Find where the given text appears and provide that cell's center as (x, y) coordinate. 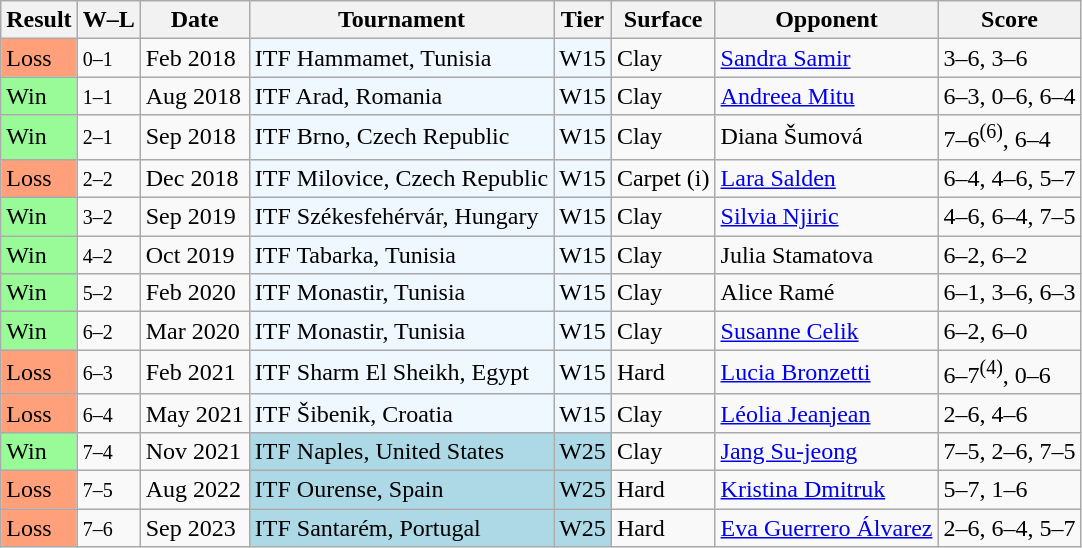
Oct 2019 (194, 255)
7–5, 2–6, 7–5 (1010, 451)
6–1, 3–6, 6–3 (1010, 293)
0–1 (108, 58)
Diana Šumová (826, 138)
6–2, 6–0 (1010, 331)
Andreea Mitu (826, 96)
Mar 2020 (194, 331)
ITF Šibenik, Croatia (401, 413)
ITF Hammamet, Tunisia (401, 58)
4–6, 6–4, 7–5 (1010, 217)
Feb 2021 (194, 372)
ITF Tabarka, Tunisia (401, 255)
Dec 2018 (194, 178)
Sep 2019 (194, 217)
7–4 (108, 451)
6–7(4), 0–6 (1010, 372)
ITF Milovice, Czech Republic (401, 178)
4–2 (108, 255)
Sep 2023 (194, 528)
Jang Su-jeong (826, 451)
Score (1010, 20)
Result (39, 20)
W–L (108, 20)
Eva Guerrero Álvarez (826, 528)
7–6(6), 6–4 (1010, 138)
Silvia Njiric (826, 217)
1–1 (108, 96)
ITF Santarém, Portugal (401, 528)
Sep 2018 (194, 138)
Susanne Celik (826, 331)
5–2 (108, 293)
ITF Sharm El Sheikh, Egypt (401, 372)
Tournament (401, 20)
6–3, 0–6, 6–4 (1010, 96)
6–2 (108, 331)
5–7, 1–6 (1010, 489)
Aug 2022 (194, 489)
ITF Naples, United States (401, 451)
ITF Székesfehérvár, Hungary (401, 217)
Surface (663, 20)
Alice Ramé (826, 293)
Julia Stamatova (826, 255)
2–6, 4–6 (1010, 413)
6–2, 6–2 (1010, 255)
Lucia Bronzetti (826, 372)
Tier (583, 20)
2–6, 6–4, 5–7 (1010, 528)
2–2 (108, 178)
6–3 (108, 372)
Feb 2020 (194, 293)
Date (194, 20)
3–6, 3–6 (1010, 58)
Nov 2021 (194, 451)
6–4 (108, 413)
ITF Ourense, Spain (401, 489)
Lara Salden (826, 178)
Feb 2018 (194, 58)
2–1 (108, 138)
7–6 (108, 528)
3–2 (108, 217)
Aug 2018 (194, 96)
Kristina Dmitruk (826, 489)
May 2021 (194, 413)
6–4, 4–6, 5–7 (1010, 178)
ITF Brno, Czech Republic (401, 138)
Carpet (i) (663, 178)
Opponent (826, 20)
7–5 (108, 489)
ITF Arad, Romania (401, 96)
Léolia Jeanjean (826, 413)
Sandra Samir (826, 58)
